Pinpoint the cell where the given text exists, returning its [X, Y] midpoint coordinate. 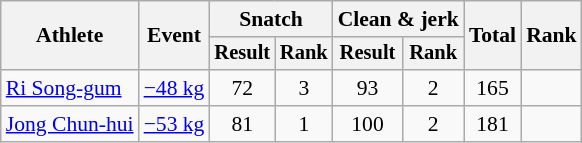
100 [368, 124]
1 [304, 124]
Jong Chun-hui [70, 124]
93 [368, 88]
Clean & jerk [398, 19]
Ri Song-gum [70, 88]
Athlete [70, 36]
72 [242, 88]
Total [492, 36]
−48 kg [174, 88]
3 [304, 88]
Event [174, 36]
181 [492, 124]
−53 kg [174, 124]
165 [492, 88]
81 [242, 124]
Snatch [270, 19]
